Return (x, y) of the center of cell containing provided text 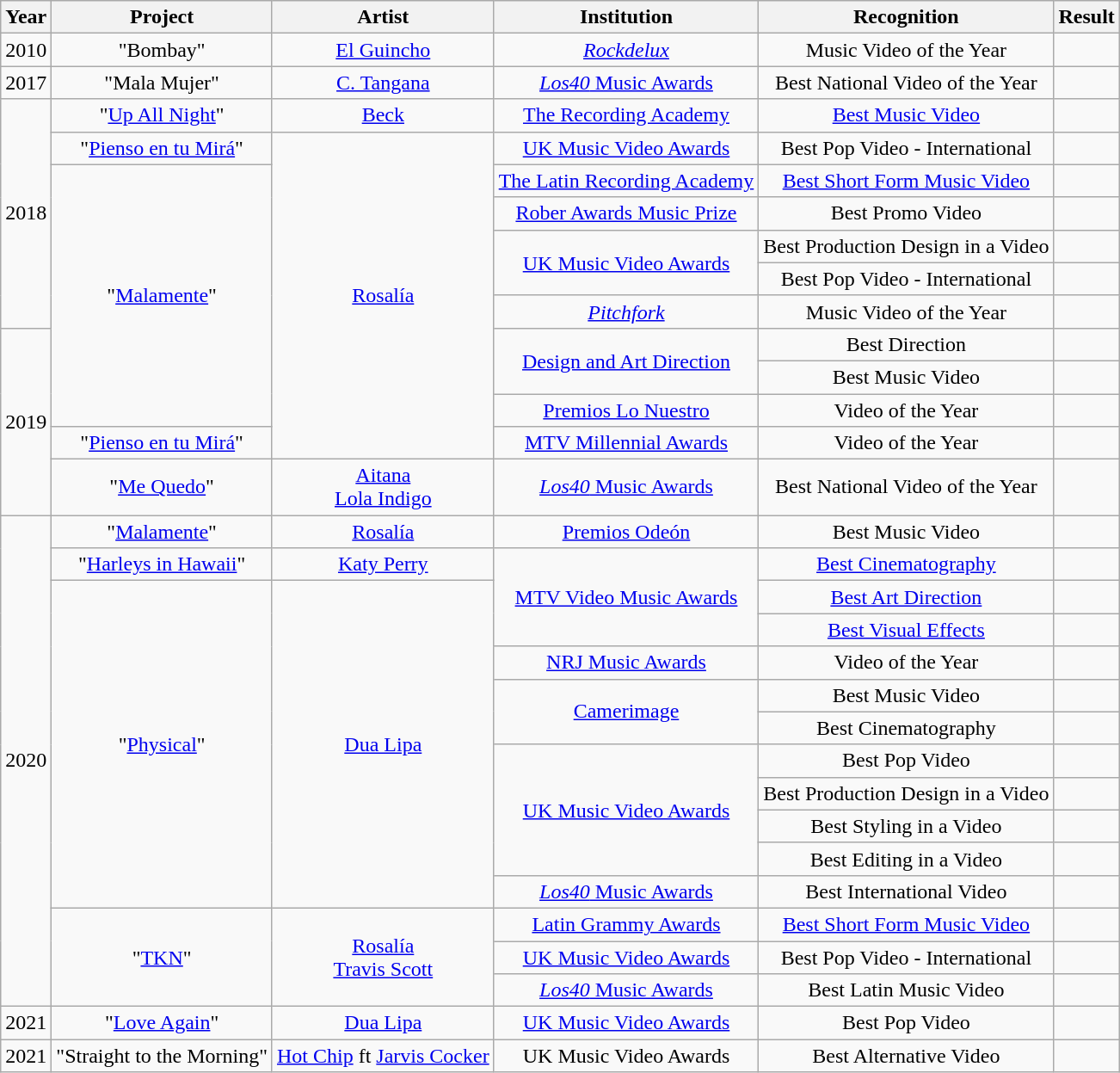
El Guincho (383, 50)
C. Tangana (383, 83)
Latin Grammy Awards (626, 924)
MTV Video Music Awards (626, 597)
The Latin Recording Academy (626, 181)
2019 (26, 422)
Best Styling in a Video (907, 826)
Year (26, 17)
Rockdelux (626, 50)
The Recording Academy (626, 115)
Beck (383, 115)
Best Visual Effects (907, 630)
"Love Again" (162, 1023)
Premios Lo Nuestro (626, 410)
RosalíaTravis Scott (383, 957)
"Physical" (162, 745)
Hot Chip ft Jarvis Cocker (383, 1056)
"Me Quedo" (162, 487)
2017 (26, 83)
"Mala Mujer" (162, 83)
Camerimage (626, 712)
Best Alternative Video (907, 1056)
Best Direction (907, 344)
Best International Video (907, 891)
Institution (626, 17)
Result (1086, 17)
Best Art Direction (907, 597)
MTV Millennial Awards (626, 443)
Recognition (907, 17)
Design and Art Direction (626, 361)
Pitchfork (626, 311)
Best Latin Music Video (907, 990)
2018 (26, 213)
"Straight to the Morning" (162, 1056)
"TKN" (162, 957)
Rober Awards Music Prize (626, 213)
Project (162, 17)
Premios Odeón (626, 532)
Best Promo Video (907, 213)
Artist (383, 17)
2010 (26, 50)
Best Editing in a Video (907, 859)
"Up All Night" (162, 115)
NRJ Music Awards (626, 663)
"Harleys in Hawaii" (162, 564)
AitanaLola Indigo (383, 487)
2020 (26, 761)
Katy Perry (383, 564)
"Bombay" (162, 50)
